Find where the given text appears and provide that cell's center as [x, y] coordinate. 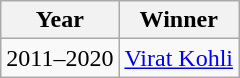
Virat Kohli [179, 58]
2011–2020 [60, 58]
Winner [179, 20]
Year [60, 20]
